Search for the cell housing the specified text and yield its [x, y] center coordinate. 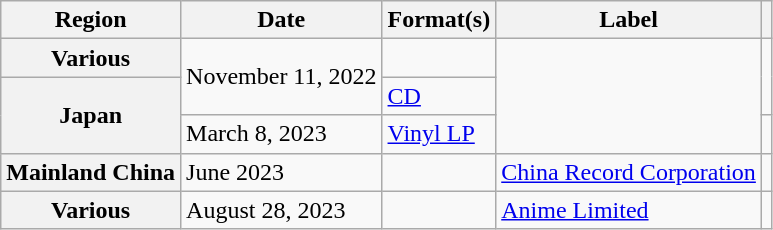
Vinyl LP [439, 134]
August 28, 2023 [282, 210]
June 2023 [282, 172]
Mainland China [91, 172]
CD [439, 96]
Format(s) [439, 20]
China Record Corporation [629, 172]
March 8, 2023 [282, 134]
Label [629, 20]
Anime Limited [629, 210]
Japan [91, 115]
Date [282, 20]
November 11, 2022 [282, 77]
Region [91, 20]
